Identify which cell holds the provided text, then report its [x, y] central coordinate. 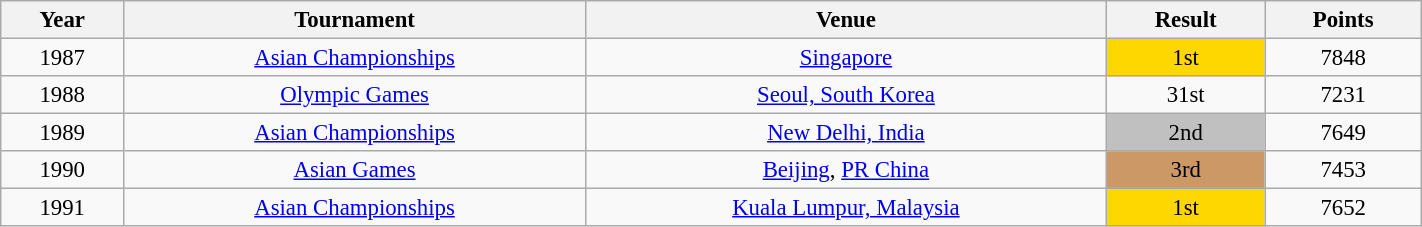
31st [1186, 95]
7453 [1343, 170]
1990 [62, 170]
Seoul, South Korea [846, 95]
Venue [846, 20]
Beijing, PR China [846, 170]
7848 [1343, 58]
7652 [1343, 208]
Points [1343, 20]
Tournament [355, 20]
7231 [1343, 95]
3rd [1186, 170]
2nd [1186, 133]
Kuala Lumpur, Malaysia [846, 208]
Result [1186, 20]
New Delhi, India [846, 133]
Asian Games [355, 170]
Singapore [846, 58]
1989 [62, 133]
1991 [62, 208]
7649 [1343, 133]
1988 [62, 95]
Olympic Games [355, 95]
Year [62, 20]
1987 [62, 58]
